Scan for the cell matching the given text and deliver its (x, y) coordinate at center. 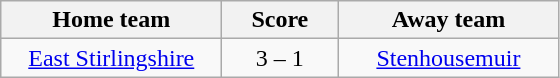
Away team (448, 20)
3 – 1 (280, 58)
Stenhousemuir (448, 58)
Score (280, 20)
East Stirlingshire (112, 58)
Home team (112, 20)
